Search for the cell housing the specified text and yield its [x, y] center coordinate. 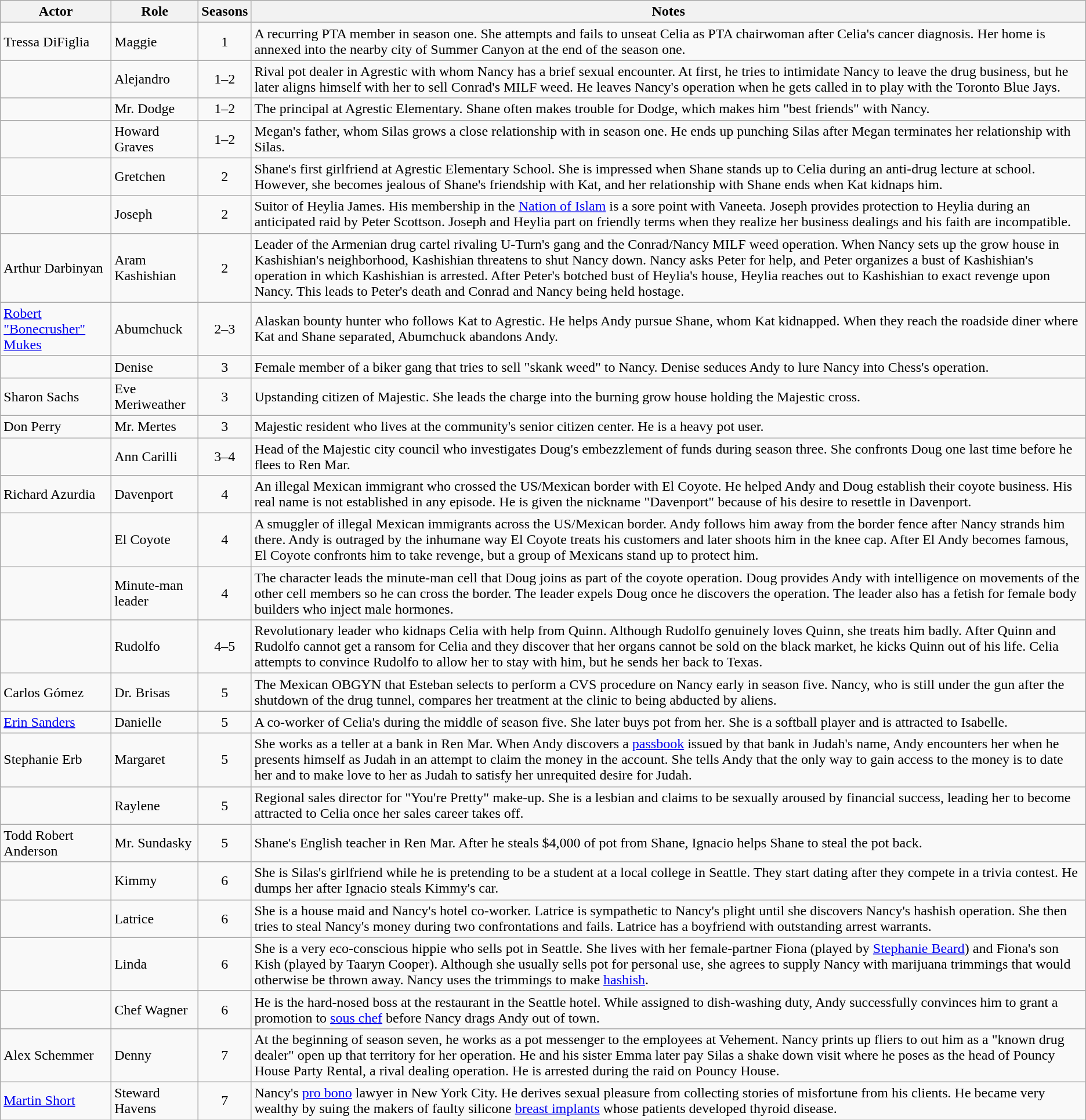
Ann Carilli [155, 456]
Todd Robert Anderson [56, 843]
Notes [668, 12]
Steward Havens [155, 1101]
Eve Meriweather [155, 397]
Role [155, 12]
Margaret [155, 760]
El Coyote [155, 540]
Abumchuck [155, 329]
Actor [56, 12]
2–3 [225, 329]
Arthur Darbinyan [56, 268]
Aram Kashishian [155, 268]
Don Perry [56, 426]
Dr. Brisas [155, 693]
Rudolfo [155, 647]
Gretchen [155, 176]
Alex Schemmer [56, 1055]
Raylene [155, 805]
Latrice [155, 919]
Linda [155, 964]
Majestic resident who lives at the community's senior citizen center. He is a heavy pot user. [668, 426]
The principal at Agrestic Elementary. Shane often makes trouble for Dodge, which makes him "best friends" with Nancy. [668, 109]
Denise [155, 367]
Howard Graves [155, 139]
Mr. Sundasky [155, 843]
Maggie [155, 42]
Chef Wagner [155, 1009]
Carlos Gómez [56, 693]
Alejandro [155, 79]
Erin Sanders [56, 722]
Martin Short [56, 1101]
Mr. Mertes [155, 426]
Female member of a biker gang that tries to sell "skank weed" to Nancy. Denise seduces Andy to lure Nancy into Chess's operation. [668, 367]
Shane's English teacher in Ren Mar. After he steals $4,000 of pot from Shane, Ignacio helps Shane to steal the pot back. [668, 843]
Kimmy [155, 880]
Sharon Sachs [56, 397]
Tressa DiFiglia [56, 42]
Seasons [225, 12]
Mr. Dodge [155, 109]
Denny [155, 1055]
Danielle [155, 722]
4–5 [225, 647]
3–4 [225, 456]
1 [225, 42]
Joseph [155, 215]
Davenport [155, 494]
A co-worker of Celia's during the middle of season five. She later buys pot from her. She is a softball player and is attracted to Isabelle. [668, 722]
Stephanie Erb [56, 760]
Minute-man leader [155, 593]
Robert "Bonecrusher" Mukes [56, 329]
Upstanding citizen of Majestic. She leads the charge into the burning grow house holding the Majestic cross. [668, 397]
Richard Azurdia [56, 494]
